Output the [x, y] coordinate of the center of the cell containing the given text.  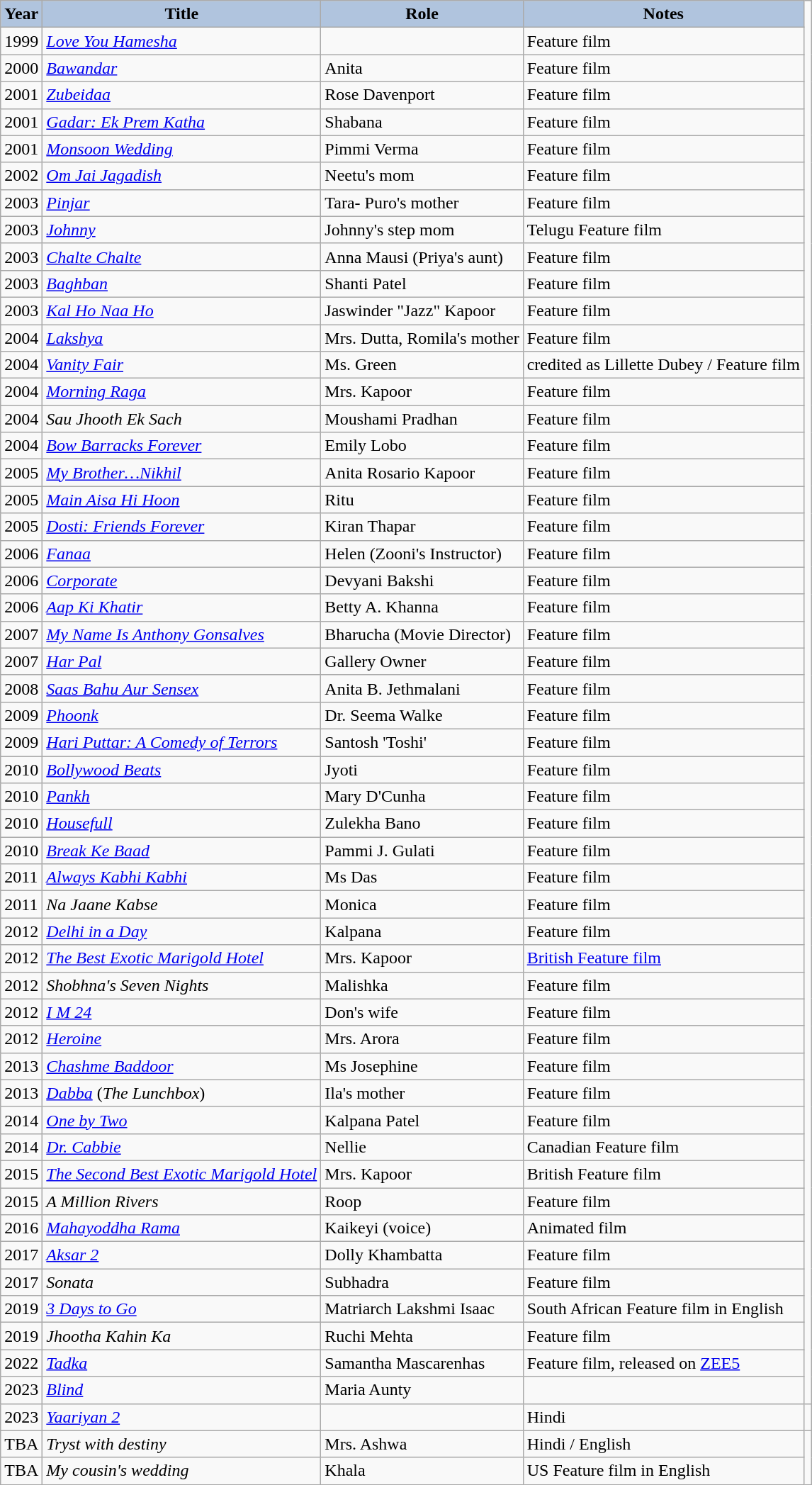
Hindi / English [663, 1444]
Ila's mother [422, 1093]
Tara- Puro's mother [422, 203]
Shobhna's Seven Nights [181, 985]
Kalpana Patel [422, 1120]
Zubeidaa [181, 95]
Ritu [422, 500]
Dolly Khambatta [422, 1255]
Khala [422, 1471]
Anita [422, 68]
Corporate [181, 581]
Ruchi Mehta [422, 1336]
Phoonk [181, 715]
3 Days to Go [181, 1309]
Rose Davenport [422, 95]
Jyoti [422, 769]
Mrs. Ashwa [422, 1444]
My cousin's wedding [181, 1471]
The Best Exotic Marigold Hotel [181, 958]
Main Aisa Hi Hoon [181, 500]
Don's wife [422, 1012]
Pankh [181, 797]
Chashme Baddoor [181, 1066]
Housefull [181, 824]
Ms Das [422, 878]
Dabba (The Lunchbox) [181, 1093]
Jhootha Kahin Ka [181, 1336]
Feature film, released on ZEE5 [663, 1363]
Devyani Bakshi [422, 581]
Monica [422, 904]
Hari Puttar: A Comedy of Terrors [181, 742]
2000 [21, 68]
Break Ke Baad [181, 851]
Gadar: Ek Prem Katha [181, 122]
Zulekha Bano [422, 824]
Mahayoddha Rama [181, 1228]
credited as Lillette Dubey / Feature film [663, 365]
Kiran Thapar [422, 527]
Year [21, 14]
Mrs. Arora [422, 1039]
Animated film [663, 1228]
Anita Rosario Kapoor [422, 473]
Mrs. Dutta, Romila's mother [422, 338]
One by Two [181, 1120]
Dr. Cabbie [181, 1147]
Canadian Feature film [663, 1147]
Betty A. Khanna [422, 607]
My Brother…Nikhil [181, 473]
2002 [21, 176]
Pammi J. Gulati [422, 851]
Malishka [422, 985]
Mary D'Cunha [422, 797]
2022 [21, 1363]
Tadka [181, 1363]
1999 [21, 41]
Emily Lobo [422, 446]
A Million Rivers [181, 1201]
Johnny's step mom [422, 230]
Role [422, 14]
Title [181, 14]
Sau Jhooth Ek Sach [181, 419]
2016 [21, 1228]
Ms. Green [422, 365]
Saas Bahu Aur Sensex [181, 688]
Pimmi Verma [422, 149]
Shabana [422, 122]
Pinjar [181, 203]
Yaariyan 2 [181, 1417]
Notes [663, 14]
Blind [181, 1390]
Vanity Fair [181, 365]
Shanti Patel [422, 284]
Love You Hamesha [181, 41]
Om Jai Jagadish [181, 176]
Ms Josephine [422, 1066]
Monsoon Wedding [181, 149]
I M 24 [181, 1012]
Tryst with destiny [181, 1444]
Kal Ho Naa Ho [181, 310]
South African Feature film in English [663, 1309]
Anna Mausi (Priya's aunt) [422, 257]
Nellie [422, 1147]
Baghban [181, 284]
Heroine [181, 1039]
US Feature film in English [663, 1471]
Na Jaane Kabse [181, 904]
Telugu Feature film [663, 230]
Matriarch Lakshmi Isaac [422, 1309]
Dosti: Friends Forever [181, 527]
Jaswinder "Jazz" Kapoor [422, 310]
2008 [21, 688]
Maria Aunty [422, 1390]
Hindi [663, 1417]
Kalpana [422, 931]
Santosh 'Toshi' [422, 742]
Roop [422, 1201]
Bawandar [181, 68]
Always Kabhi Kabhi [181, 878]
Subhadra [422, 1282]
Chalte Chalte [181, 257]
Bharucha (Movie Director) [422, 634]
Samantha Mascarenhas [422, 1363]
Aap Ki Khatir [181, 607]
Morning Raga [181, 392]
Aksar 2 [181, 1255]
Lakshya [181, 338]
Dr. Seema Walke [422, 715]
Har Pal [181, 661]
Fanaa [181, 554]
Bollywood Beats [181, 769]
My Name Is Anthony Gonsalves [181, 634]
Johnny [181, 230]
The Second Best Exotic Marigold Hotel [181, 1174]
Helen (Zooni's Instructor) [422, 554]
Moushami Pradhan [422, 419]
Kaikeyi (voice) [422, 1228]
Neetu's mom [422, 176]
Anita B. Jethmalani [422, 688]
Sonata [181, 1282]
Bow Barracks Forever [181, 446]
Delhi in a Day [181, 931]
Gallery Owner [422, 661]
